Identify which cell holds the provided text, then report its [X, Y] central coordinate. 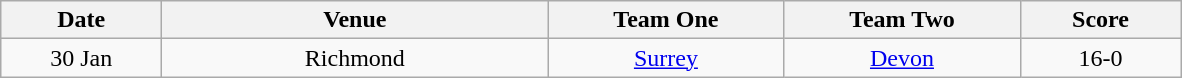
30 Jan [82, 58]
Team Two [902, 20]
Venue [355, 20]
Score [1100, 20]
Richmond [355, 58]
Team One [666, 20]
Devon [902, 58]
16-0 [1100, 58]
Date [82, 20]
Surrey [666, 58]
